Return (X, Y) of the center of cell containing provided text 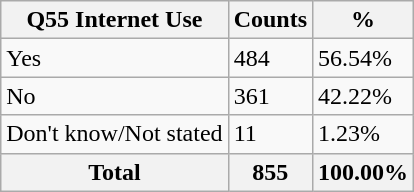
Total (114, 172)
Don't know/Not stated (114, 134)
11 (270, 134)
% (364, 20)
42.22% (364, 96)
Yes (114, 58)
56.54% (364, 58)
Q55 Internet Use (114, 20)
484 (270, 58)
855 (270, 172)
100.00% (364, 172)
No (114, 96)
1.23% (364, 134)
Counts (270, 20)
361 (270, 96)
